Provide the [x, y] coordinate of the cell's center where the given text is located.  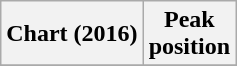
Chart (2016) [72, 34]
Peakposition [189, 34]
